For the text-containing cell, return its midpoint in [X, Y] coordinate format. 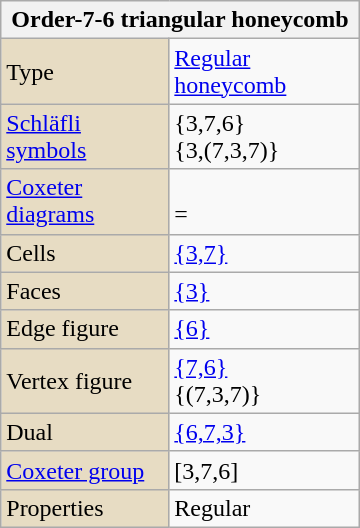
Schläfli symbols [85, 136]
{6,7,3} [264, 432]
Cells [85, 253]
Properties [85, 508]
Type [85, 72]
Order-7-6 triangular honeycomb [180, 20]
Vertex figure [85, 380]
{7,6} {(7,3,7)} [264, 380]
Edge figure [85, 329]
{3,7,6}{3,(7,3,7)} [264, 136]
{6} [264, 329]
{3} [264, 291]
Regular honeycomb [264, 72]
Regular [264, 508]
Faces [85, 291]
= [264, 202]
[3,7,6] [264, 470]
Coxeter group [85, 470]
Coxeter diagrams [85, 202]
{3,7} [264, 253]
Dual [85, 432]
